From the cell containing the given text, extract its center point as [X, Y] coordinate. 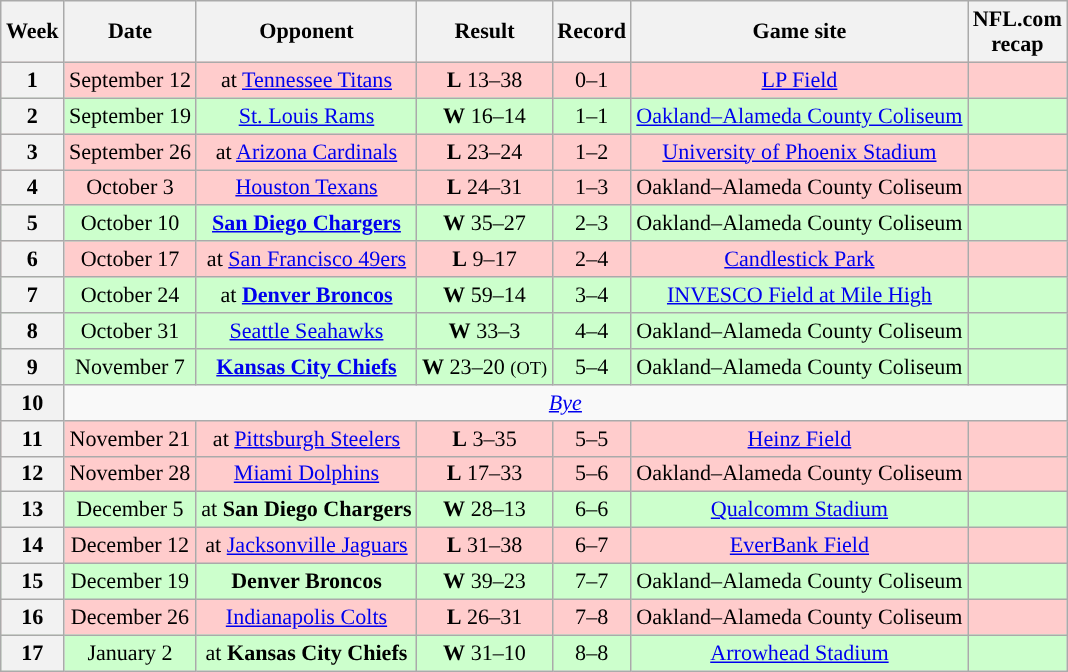
at Kansas City Chiefs [306, 653]
EverBank Field [800, 545]
W 39–23 [484, 581]
W 23–20 (OT) [484, 366]
Heinz Field [800, 438]
12 [32, 474]
November 7 [130, 366]
7–7 [592, 581]
L 23–24 [484, 151]
Record [592, 30]
L 24–31 [484, 187]
November 21 [130, 438]
1–2 [592, 151]
5–6 [592, 474]
8–8 [592, 653]
at San Diego Chargers [306, 510]
October 3 [130, 187]
10 [32, 402]
1–3 [592, 187]
0–1 [592, 80]
Qualcomm Stadium [800, 510]
Denver Broncos [306, 581]
W 28–13 [484, 510]
January 2 [130, 653]
W 33–3 [484, 330]
at Tennessee Titans [306, 80]
L 17–33 [484, 474]
L 13–38 [484, 80]
L 3–35 [484, 438]
1–1 [592, 116]
11 [32, 438]
4–4 [592, 330]
INVESCO Field at Mile High [800, 295]
5 [32, 223]
at Arizona Cardinals [306, 151]
17 [32, 653]
5–4 [592, 366]
October 17 [130, 259]
at Denver Broncos [306, 295]
Week [32, 30]
6–7 [592, 545]
16 [32, 617]
W 31–10 [484, 653]
December 26 [130, 617]
Candlestick Park [800, 259]
13 [32, 510]
4 [32, 187]
September 12 [130, 80]
St. Louis Rams [306, 116]
2–3 [592, 223]
L 26–31 [484, 617]
San Diego Chargers [306, 223]
W 35–27 [484, 223]
Indianapolis Colts [306, 617]
October 10 [130, 223]
Arrowhead Stadium [800, 653]
2–4 [592, 259]
September 19 [130, 116]
Opponent [306, 30]
at San Francisco 49ers [306, 259]
Kansas City Chiefs [306, 366]
University of Phoenix Stadium [800, 151]
5–5 [592, 438]
Bye [566, 402]
Seattle Seahawks [306, 330]
14 [32, 545]
November 28 [130, 474]
LP Field [800, 80]
Result [484, 30]
W 16–14 [484, 116]
October 24 [130, 295]
9 [32, 366]
December 5 [130, 510]
7 [32, 295]
6–6 [592, 510]
7–8 [592, 617]
2 [32, 116]
at Jacksonville Jaguars [306, 545]
L 9–17 [484, 259]
L 31–38 [484, 545]
3 [32, 151]
1 [32, 80]
December 19 [130, 581]
W 59–14 [484, 295]
15 [32, 581]
October 31 [130, 330]
Houston Texans [306, 187]
September 26 [130, 151]
6 [32, 259]
Date [130, 30]
8 [32, 330]
Game site [800, 30]
Miami Dolphins [306, 474]
December 12 [130, 545]
3–4 [592, 295]
NFL.comrecap [1018, 30]
at Pittsburgh Steelers [306, 438]
